Find where the given text appears and provide that cell's center as (x, y) coordinate. 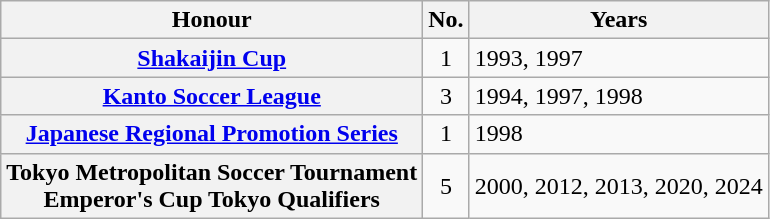
Years (618, 20)
1994, 1997, 1998 (618, 96)
Kanto Soccer League (212, 96)
1993, 1997 (618, 58)
5 (446, 186)
No. (446, 20)
Tokyo Metropolitan Soccer Tournament Emperor's Cup Tokyo Qualifiers (212, 186)
1998 (618, 134)
3 (446, 96)
Honour (212, 20)
Japanese Regional Promotion Series (212, 134)
Shakaijin Cup (212, 58)
2000, 2012, 2013, 2020, 2024 (618, 186)
